Identify which cell holds the provided text, then report its [X, Y] central coordinate. 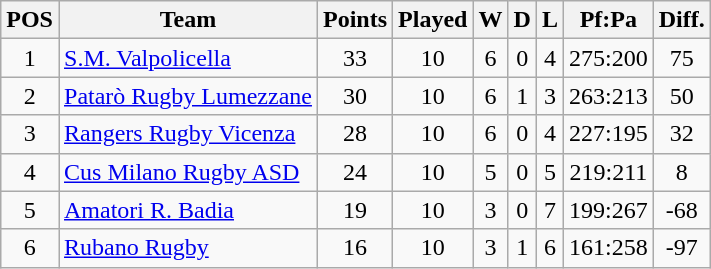
POS [30, 20]
161:258 [608, 248]
Rangers Rugby Vicenza [188, 134]
50 [682, 96]
D [522, 20]
2 [30, 96]
16 [354, 248]
7 [550, 210]
Points [354, 20]
263:213 [608, 96]
Played [433, 20]
Pf:Pa [608, 20]
30 [354, 96]
Patarò Rugby Lumezzane [188, 96]
275:200 [608, 58]
32 [682, 134]
L [550, 20]
W [490, 20]
227:195 [608, 134]
219:211 [608, 172]
199:267 [608, 210]
28 [354, 134]
-68 [682, 210]
8 [682, 172]
Diff. [682, 20]
19 [354, 210]
S.M. Valpolicella [188, 58]
Cus Milano Rugby ASD [188, 172]
Team [188, 20]
33 [354, 58]
-97 [682, 248]
Rubano Rugby [188, 248]
24 [354, 172]
Amatori R. Badia [188, 210]
75 [682, 58]
